Pinpoint the cell where the given text exists, returning its [x, y] midpoint coordinate. 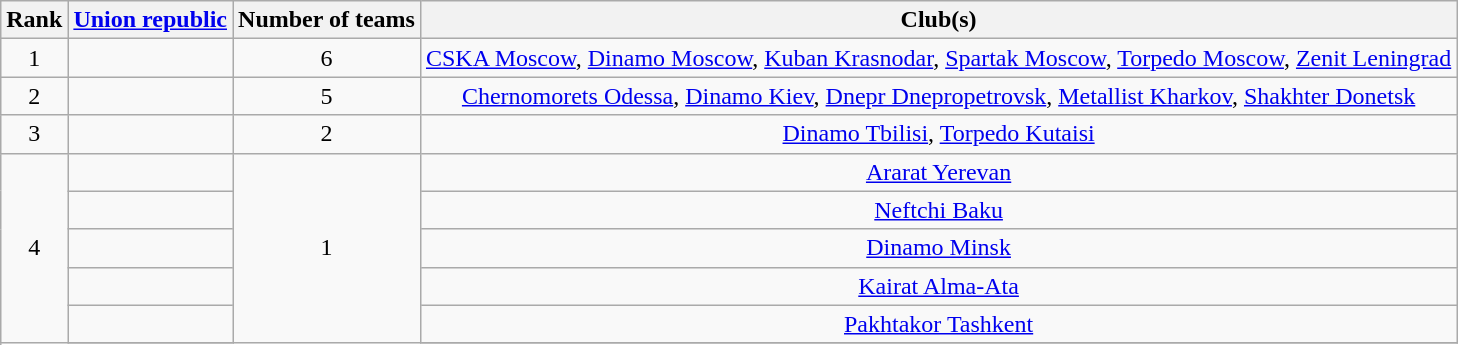
Kairat Alma-Ata [938, 286]
5 [327, 96]
Union republic [150, 20]
Neftchi Baku [938, 210]
Dinamo Tbilisi, Torpedo Kutaisi [938, 134]
CSKA Moscow, Dinamo Moscow, Kuban Krasnodar, Spartak Moscow, Torpedo Moscow, Zenit Leningrad [938, 58]
Rank [34, 20]
Pakhtakor Tashkent [938, 324]
Ararat Yerevan [938, 172]
3 [34, 134]
Dinamo Minsk [938, 248]
Chernomorets Odessa, Dinamo Kiev, Dnepr Dnepropetrovsk, Metallist Kharkov, Shakhter Donetsk [938, 96]
Number of teams [327, 20]
Club(s) [938, 20]
4 [34, 248]
6 [327, 58]
